Return [x, y] of the center of cell containing provided text 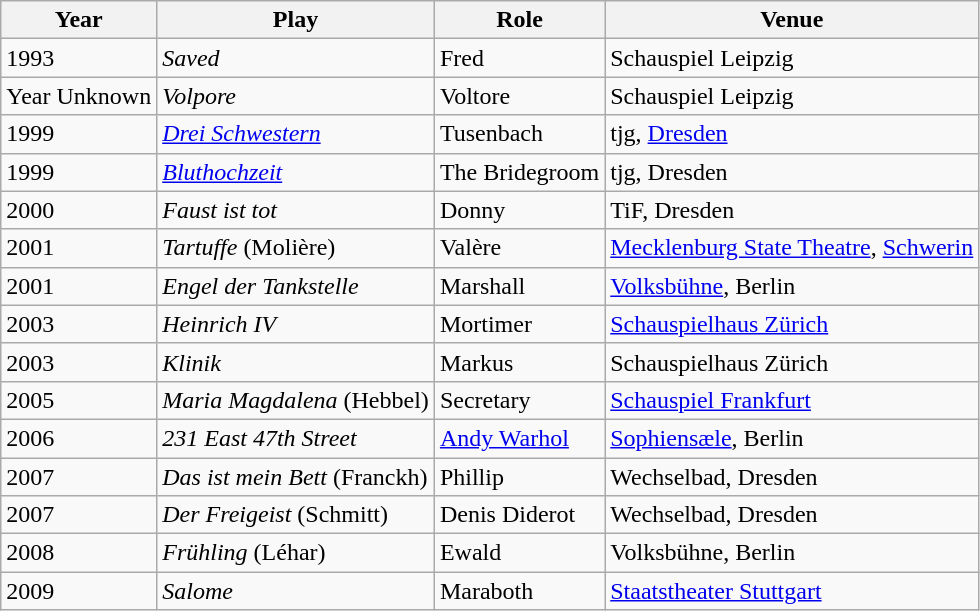
Mecklenburg State Theatre, Schwerin [792, 248]
231 East 47th Street [296, 438]
Year Unknown [79, 96]
Klinik [296, 362]
Sophiensæle, Berlin [792, 438]
2005 [79, 400]
Engel der Tankstelle [296, 286]
Schauspiel Frankfurt [792, 400]
Bluthochzeit [296, 172]
Faust ist tot [296, 210]
Frühling (Léhar) [296, 553]
2000 [79, 210]
Year [79, 20]
1993 [79, 58]
Marshall [519, 286]
The Bridegroom [519, 172]
Tusenbach [519, 134]
2006 [79, 438]
Fred [519, 58]
Donny [519, 210]
Maria Magdalena (Hebbel) [296, 400]
Volpore [296, 96]
Maraboth [519, 591]
Denis Diderot [519, 515]
Drei Schwestern [296, 134]
Heinrich IV [296, 324]
Salome [296, 591]
Tartuffe (Molière) [296, 248]
Venue [792, 20]
Play [296, 20]
Role [519, 20]
TiF, Dresden [792, 210]
Das ist mein Bett (Franckh) [296, 477]
Markus [519, 362]
Der Freigeist (Schmitt) [296, 515]
Saved [296, 58]
Andy Warhol [519, 438]
Mortimer [519, 324]
Staatstheater Stuttgart [792, 591]
Secretary [519, 400]
Phillip [519, 477]
Valère [519, 248]
Ewald [519, 553]
2008 [79, 553]
2009 [79, 591]
Voltore [519, 96]
